Locate the cell with the specified text and output its (x, y) center coordinate. 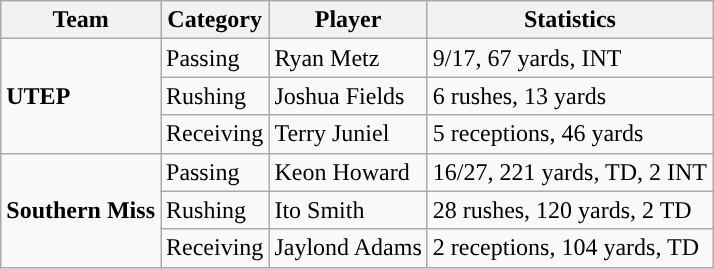
Player (348, 20)
UTEP (81, 96)
Team (81, 20)
2 receptions, 104 yards, TD (570, 248)
6 rushes, 13 yards (570, 96)
Keon Howard (348, 172)
Jaylond Adams (348, 248)
Terry Juniel (348, 134)
Statistics (570, 20)
Category (214, 20)
9/17, 67 yards, INT (570, 58)
Ito Smith (348, 210)
Southern Miss (81, 210)
5 receptions, 46 yards (570, 134)
16/27, 221 yards, TD, 2 INT (570, 172)
Joshua Fields (348, 96)
Ryan Metz (348, 58)
28 rushes, 120 yards, 2 TD (570, 210)
